Return (x, y) of the center of cell containing provided text 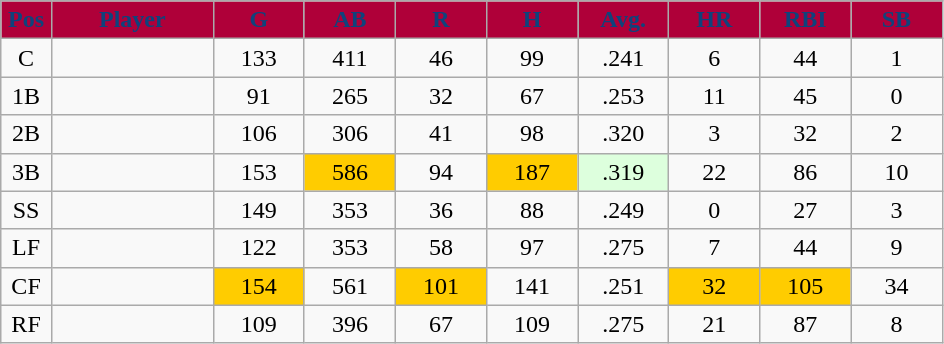
97 (532, 248)
105 (806, 286)
153 (258, 172)
45 (806, 96)
SS (26, 210)
H (532, 20)
99 (532, 58)
94 (440, 172)
Player (132, 20)
306 (350, 134)
265 (350, 96)
1B (26, 96)
11 (714, 96)
106 (258, 134)
36 (440, 210)
10 (896, 172)
133 (258, 58)
88 (532, 210)
LF (26, 248)
3B (26, 172)
101 (440, 286)
G (258, 20)
7 (714, 248)
561 (350, 286)
34 (896, 286)
27 (806, 210)
C (26, 58)
.320 (624, 134)
396 (350, 324)
RBI (806, 20)
AB (350, 20)
8 (896, 324)
.319 (624, 172)
586 (350, 172)
22 (714, 172)
86 (806, 172)
46 (440, 58)
.251 (624, 286)
98 (532, 134)
91 (258, 96)
1 (896, 58)
149 (258, 210)
Avg. (624, 20)
9 (896, 248)
Pos (26, 20)
122 (258, 248)
.253 (624, 96)
RF (26, 324)
2 (896, 134)
87 (806, 324)
41 (440, 134)
21 (714, 324)
411 (350, 58)
141 (532, 286)
CF (26, 286)
HR (714, 20)
2B (26, 134)
R (440, 20)
SB (896, 20)
187 (532, 172)
58 (440, 248)
6 (714, 58)
154 (258, 286)
.249 (624, 210)
.241 (624, 58)
